Capture the cell that displays the provided text and extract its (x, y) central coordinate. 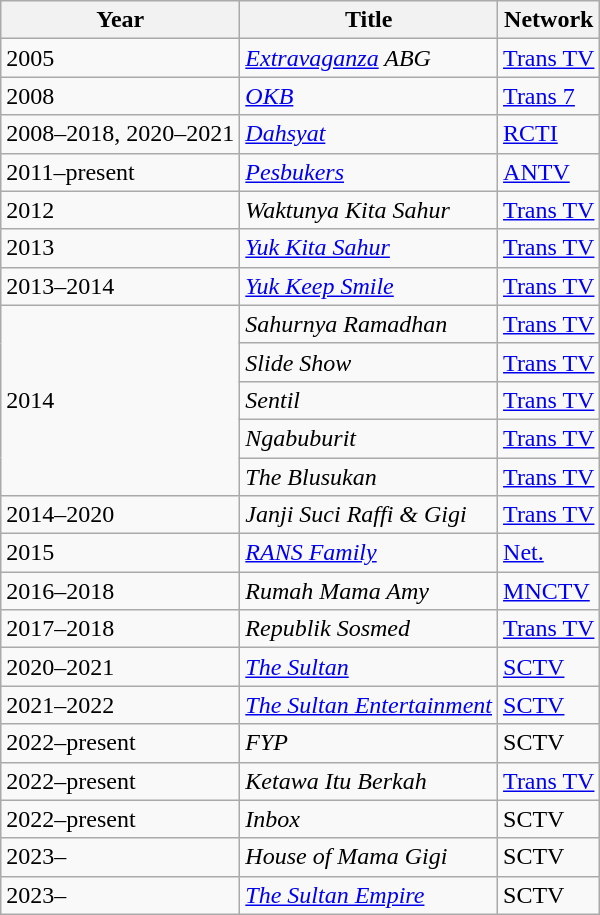
2005 (120, 58)
2008 (120, 96)
Pesbukers (369, 172)
RCTI (549, 134)
The Sultan Entertainment (369, 705)
Title (369, 20)
2012 (120, 210)
2013 (120, 248)
2008–2018, 2020–2021 (120, 134)
Janji Suci Raffi & Gigi (369, 515)
2021–2022 (120, 705)
Republik Sosmed (369, 629)
Trans 7 (549, 96)
Network (549, 20)
2011–present (120, 172)
2014–2020 (120, 515)
Ngabuburit (369, 438)
2015 (120, 553)
OKB (369, 96)
2016–2018 (120, 591)
2014 (120, 400)
FYP (369, 743)
ANTV (549, 172)
Dahsyat (369, 134)
House of Mama Gigi (369, 857)
The Sultan (369, 667)
Yuk Kita Sahur (369, 248)
Sahurnya Ramadhan (369, 324)
Year (120, 20)
Yuk Keep Smile (369, 286)
Sentil (369, 400)
Waktunya Kita Sahur (369, 210)
Net. (549, 553)
2017–2018 (120, 629)
RANS Family (369, 553)
2013–2014 (120, 286)
Extravaganza ABG (369, 58)
Inbox (369, 819)
Ketawa Itu Berkah (369, 781)
MNCTV (549, 591)
Rumah Mama Amy (369, 591)
2020–2021 (120, 667)
The Blusukan (369, 477)
Slide Show (369, 362)
The Sultan Empire (369, 895)
